Scan for the cell matching the given text and deliver its [x, y] coordinate at center. 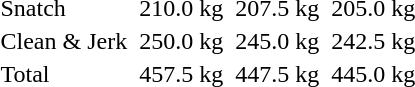
250.0 kg [182, 41]
245.0 kg [278, 41]
